Return the (X, Y) coordinate for the center point of the cell that contains the specified text.  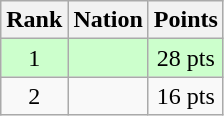
28 pts (186, 58)
1 (34, 58)
2 (34, 96)
Rank (34, 20)
Points (186, 20)
Nation (108, 20)
16 pts (186, 96)
